Search for the cell housing the specified text and yield its [x, y] center coordinate. 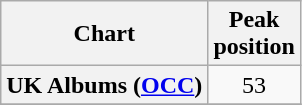
Peakposition [254, 34]
UK Albums (OCC) [104, 85]
Chart [104, 34]
53 [254, 85]
